Capture the cell that displays the provided text and extract its [x, y] central coordinate. 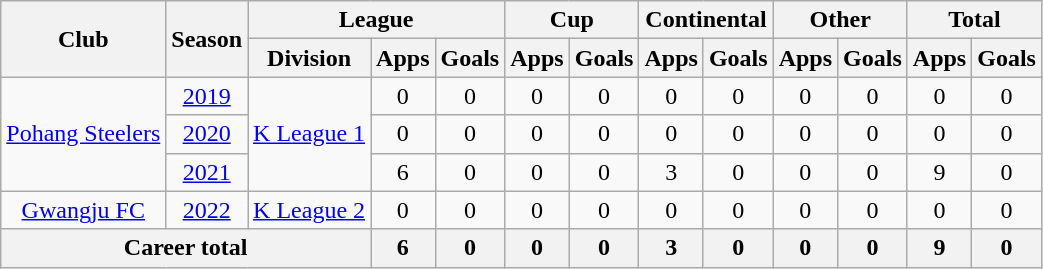
Pohang Steelers [84, 134]
Total [974, 20]
Season [207, 39]
2019 [207, 96]
Continental [706, 20]
2021 [207, 172]
K League 1 [310, 134]
League [376, 20]
2020 [207, 134]
2022 [207, 210]
Other [840, 20]
Gwangju FC [84, 210]
Club [84, 39]
Career total [186, 248]
Cup [572, 20]
Division [310, 58]
K League 2 [310, 210]
